Detect which cell encompasses the target text, then output its (x, y) center coordinate. 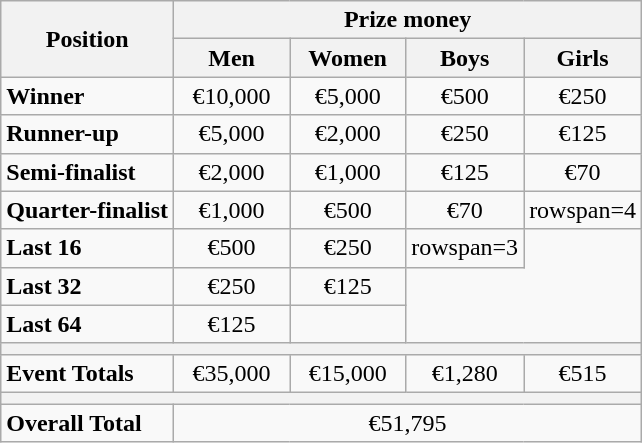
€515 (583, 373)
Last 64 (88, 324)
Quarter-finalist (88, 210)
€15,000 (348, 373)
€35,000 (232, 373)
Winner (88, 96)
Overall Total (88, 423)
Last 32 (88, 286)
rowspan=4 (583, 210)
Position (88, 39)
Last 16 (88, 248)
€1,280 (465, 373)
Event Totals (88, 373)
Semi-finalist (88, 172)
Women (348, 58)
Boys (465, 58)
€51,795 (408, 423)
Girls (583, 58)
Prize money (408, 20)
€10,000 (232, 96)
Men (232, 58)
rowspan=3 (465, 248)
Runner-up (88, 134)
